Capture the cell that displays the provided text and extract its [X, Y] central coordinate. 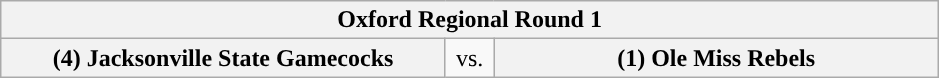
Oxford Regional Round 1 [470, 20]
(4) Jacksonville State Gamecocks [224, 58]
vs. [470, 58]
(1) Ole Miss Rebels [716, 58]
